Return the (x, y) coordinate for the center point of the cell that contains the specified text.  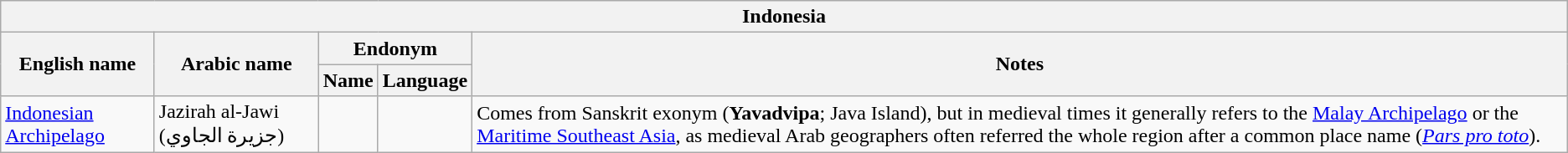
English name (78, 64)
Indonesia (784, 17)
Arabic name (236, 64)
Notes (1020, 64)
Language (425, 80)
Indonesian Archipelago (78, 124)
Jazirah al-Jawi (جزيرة الجاوي) (236, 124)
Name (348, 80)
Endonym (395, 48)
